Return [X, Y] of the center of cell containing provided text 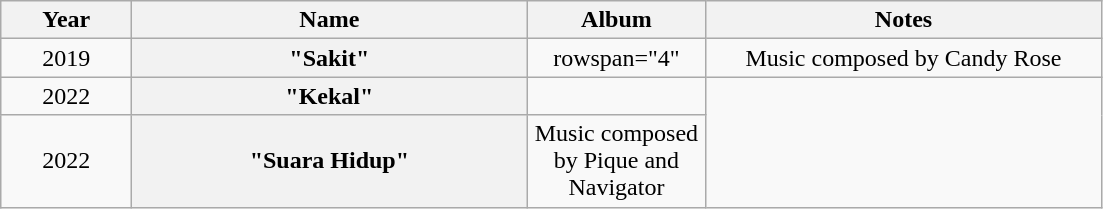
Music composed by Candy Rose [904, 58]
"Suara Hidup" [330, 161]
Year [66, 20]
Notes [904, 20]
2019 [66, 58]
Album [616, 20]
"Sakit" [330, 58]
Music composed by Pique and Navigator [616, 161]
"Kekal" [330, 96]
Name [330, 20]
rowspan="4" [616, 58]
